From the cell containing the given text, extract its center point as [X, Y] coordinate. 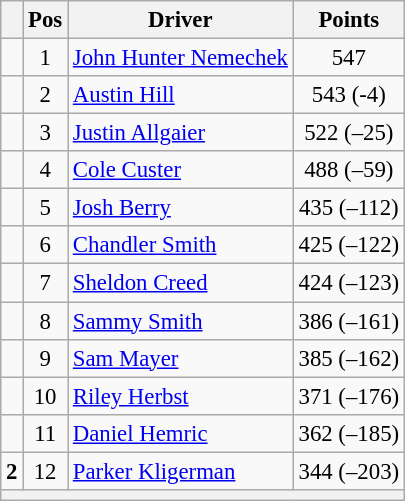
3 [46, 133]
6 [46, 245]
547 [348, 58]
488 (–59) [348, 170]
7 [46, 283]
Sam Mayer [181, 358]
424 (–123) [348, 283]
362 (–185) [348, 433]
Sheldon Creed [181, 283]
Parker Kligerman [181, 471]
4 [46, 170]
Sammy Smith [181, 321]
Chandler Smith [181, 245]
Pos [46, 20]
10 [46, 396]
344 (–203) [348, 471]
Points [348, 20]
371 (–176) [348, 396]
Cole Custer [181, 170]
12 [46, 471]
Austin Hill [181, 95]
8 [46, 321]
435 (–112) [348, 208]
522 (–25) [348, 133]
Riley Herbst [181, 396]
543 (-4) [348, 95]
11 [46, 433]
5 [46, 208]
386 (–161) [348, 321]
9 [46, 358]
Daniel Hemric [181, 433]
Driver [181, 20]
385 (–162) [348, 358]
425 (–122) [348, 245]
Justin Allgaier [181, 133]
John Hunter Nemechek [181, 58]
1 [46, 58]
Josh Berry [181, 208]
